Extract the (X, Y) coordinate from the center of the cell holding the provided text.  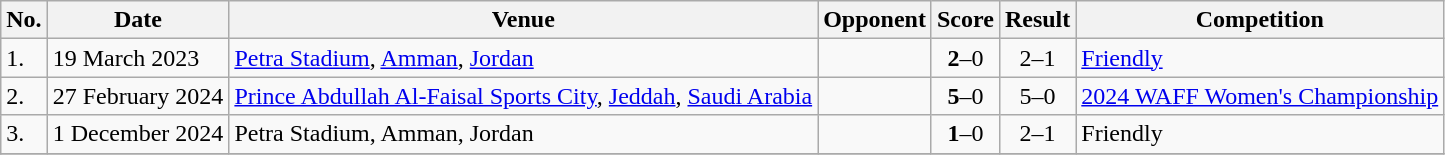
Result (1037, 20)
Prince Abdullah Al-Faisal Sports City, Jeddah, Saudi Arabia (524, 96)
3. (24, 134)
Competition (1260, 20)
No. (24, 20)
Opponent (875, 20)
27 February 2024 (138, 96)
1 December 2024 (138, 134)
19 March 2023 (138, 58)
1. (24, 58)
Date (138, 20)
Score (965, 20)
2024 WAFF Women's Championship (1260, 96)
2–0 (965, 58)
2. (24, 96)
1–0 (965, 134)
Venue (524, 20)
